Search for the cell housing the specified text and yield its (x, y) center coordinate. 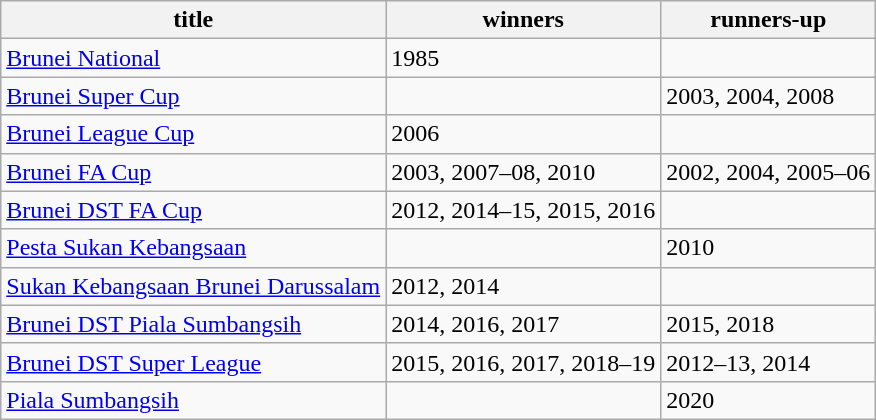
2010 (768, 248)
Brunei League Cup (194, 134)
Brunei FA Cup (194, 172)
winners (524, 20)
2015, 2016, 2017, 2018–19 (524, 362)
Brunei DST Super League (194, 362)
Brunei DST FA Cup (194, 210)
runners-up (768, 20)
2014, 2016, 2017 (524, 324)
Sukan Kebangsaan Brunei Darussalam (194, 286)
2006 (524, 134)
2012–13, 2014 (768, 362)
2020 (768, 400)
Brunei DST Piala Sumbangsih (194, 324)
Brunei Super Cup (194, 96)
title (194, 20)
1985 (524, 58)
2003, 2007–08, 2010 (524, 172)
Pesta Sukan Kebangsaan (194, 248)
2003, 2004, 2008 (768, 96)
2012, 2014 (524, 286)
2015, 2018 (768, 324)
Brunei National (194, 58)
Piala Sumbangsih (194, 400)
2012, 2014–15, 2015, 2016 (524, 210)
2002, 2004, 2005–06 (768, 172)
